Locate the cell with the specified text and output its [X, Y] center coordinate. 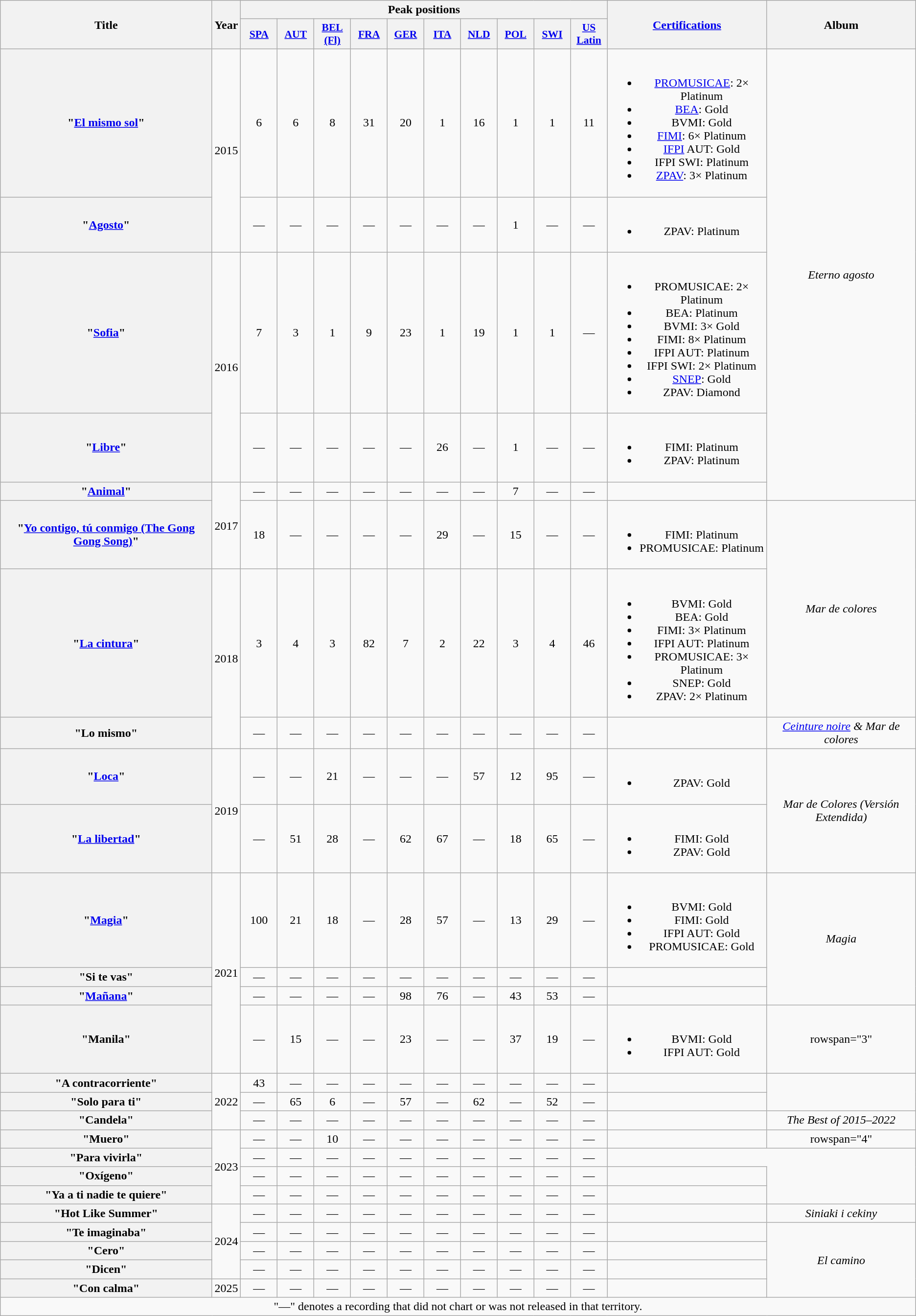
Mar de Colores (Versión Extendida) [841, 811]
rowspan="3" [841, 1039]
"—" denotes a recording that did not chart or was not released in that territory. [458, 1307]
2 [442, 643]
76 [442, 996]
82 [369, 643]
"El mismo sol" [106, 123]
"Muero" [106, 1139]
10 [333, 1139]
2025 [226, 1288]
2018 [226, 659]
"Con calma" [106, 1288]
"A contracorriente" [106, 1083]
rowspan="4" [841, 1139]
BVMI: GoldIFPI AUT: Gold [687, 1039]
FIMI: PlatinumZPAV: Platinum [687, 447]
8 [333, 123]
2019 [226, 811]
Mar de colores [841, 609]
"La libertad" [106, 838]
Title [106, 24]
BEL(Fl) [333, 34]
BVMI: GoldFIMI: GoldIFPI AUT: GoldPROMUSICAE: Gold [687, 920]
Eterno agosto [841, 275]
FRA [369, 34]
53 [552, 996]
100 [259, 920]
67 [442, 838]
El camino [841, 1260]
"Cero" [106, 1250]
2016 [226, 367]
20 [406, 123]
US Latin [589, 34]
22 [479, 643]
PROMUSICAE: 2× PlatinumBEA: GoldBVMI: GoldFIMI: 6× PlatinumIFPI AUT: GoldIFPI SWI: PlatinumZPAV: 3× Platinum [687, 123]
"Hot Like Summer" [106, 1213]
"Sofia" [106, 333]
11 [589, 123]
BVMI: GoldBEA: GoldFIMI: 3× PlatinumIFPI AUT: PlatinumPROMUSICAE: 3× PlatinumSNEP: GoldZPAV: 2× Platinum [687, 643]
"Lo mismo" [106, 732]
51 [296, 838]
98 [406, 996]
"Para vivirla" [106, 1157]
SWI [552, 34]
2023 [226, 1167]
52 [552, 1102]
AUT [296, 34]
2017 [226, 525]
2024 [226, 1241]
ZPAV: Gold [687, 776]
"Animal" [106, 491]
26 [442, 447]
ZPAV: Platinum [687, 224]
FIMI: GoldZPAV: Gold [687, 838]
"Candela" [106, 1120]
2021 [226, 973]
13 [516, 920]
2022 [226, 1102]
"Libre" [106, 447]
16 [479, 123]
Ceinture noire & Mar de colores [841, 732]
"Manila" [106, 1039]
9 [369, 333]
Peak positions [424, 10]
31 [369, 123]
"Solo para ti" [106, 1102]
Album [841, 24]
Year [226, 24]
"Yo contigo, tú conmigo (The Gong Gong Song)" [106, 535]
The Best of 2015–2022 [841, 1120]
"Dicen" [106, 1269]
Magia [841, 939]
"Oxígeno" [106, 1176]
SPA [259, 34]
"Loca" [106, 776]
POL [516, 34]
ITA [442, 34]
FIMI: PlatinumPROMUSICAE: Platinum [687, 535]
12 [516, 776]
2015 [226, 151]
GER [406, 34]
"Magia" [106, 920]
37 [516, 1039]
46 [589, 643]
"Agosto" [106, 224]
95 [552, 776]
PROMUSICAE: 2× PlatinumBEA: PlatinumBVMI: 3× GoldFIMI: 8× PlatinumIFPI AUT: PlatinumIFPI SWI: 2× PlatinumSNEP: GoldZPAV: Diamond [687, 333]
NLD [479, 34]
"Mañana" [106, 996]
"Te imaginaba" [106, 1232]
"Si te vas" [106, 977]
Certifications [687, 24]
"Ya a ti nadie te quiere" [106, 1195]
Siniaki i cekiny [841, 1213]
"La cintura" [106, 643]
